Determine the (x, y) coordinate at the center of the cell enclosing the given text.  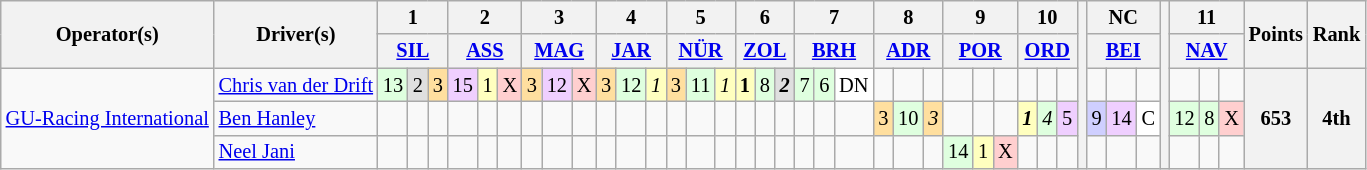
Chris van der Drift (296, 85)
GU-Racing International (108, 118)
Rank (1336, 34)
Operator(s) (108, 34)
SIL (413, 51)
13 (393, 85)
NC (1124, 17)
NÜR (700, 51)
Ben Hanley (296, 118)
POR (980, 51)
JAR (631, 51)
4th (1336, 118)
15 (463, 85)
NAV (1206, 51)
BEI (1124, 51)
Neel Jani (296, 152)
ADR (908, 51)
BRH (834, 51)
C (1148, 118)
MAG (559, 51)
ORD (1047, 51)
653 (1276, 118)
DN (854, 85)
Points (1276, 34)
ZOL (765, 51)
ASS (485, 51)
Driver(s) (296, 34)
